Find where the given text appears and provide that cell's center as [X, Y] coordinate. 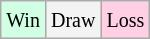
Draw [72, 20]
Loss [126, 20]
Win [24, 20]
